From the cell containing the given text, extract its center point as (X, Y) coordinate. 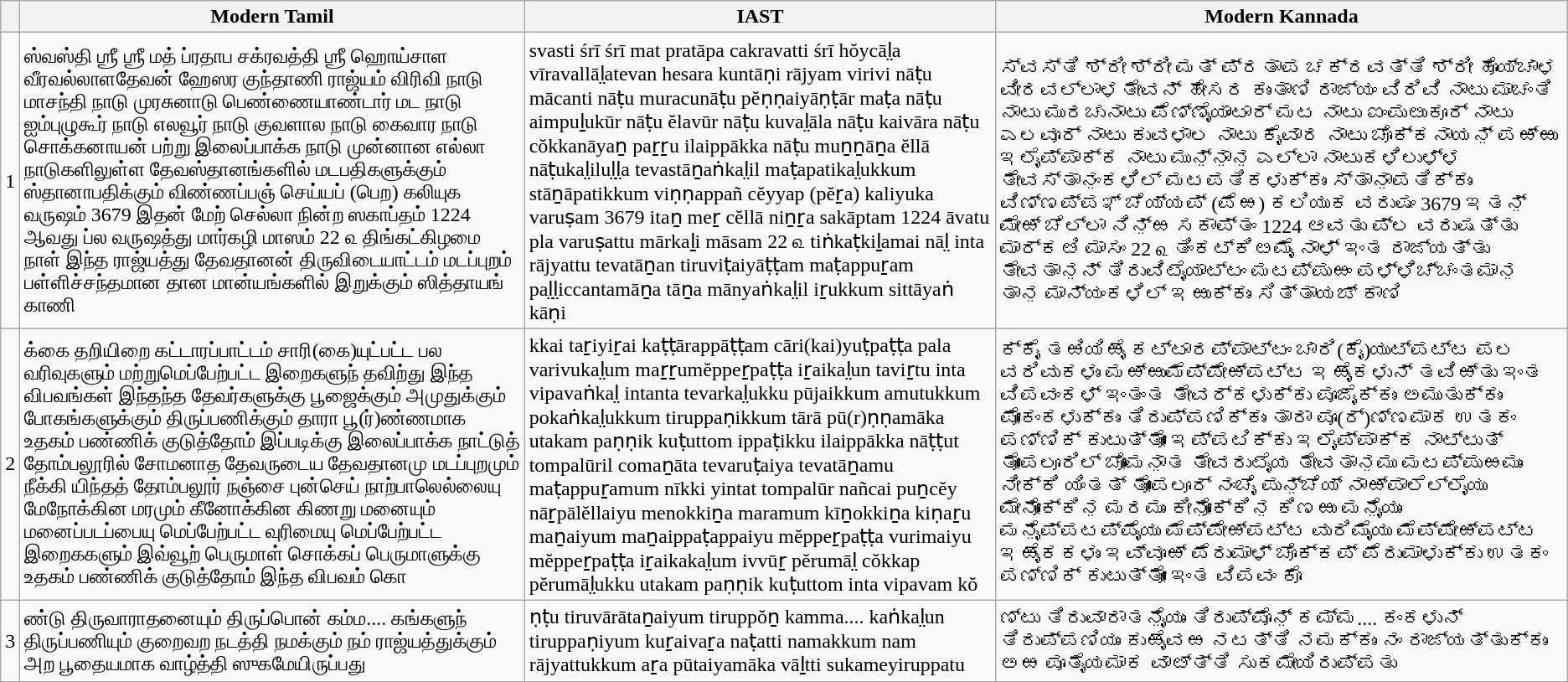
3 (10, 640)
ಣ್ಟು ತಿರುವಾರಾತನ಼ೈಯುಂ ತಿರುಪ್ಪೊನ಼್ ಕಮ್ಮ.... ಕಂಕಳುನ್ ತಿರುಪ್ಪಣಿಯುಂ ಕುಱೈವಱ ನಟತ್ತಿ ನಮಕ್ಕುಂ ನಂ ರಾಜ್ಯತ್ತುಕ್ಕುಂ ಅಱ ಪೂತೈಯಮಾಕ ವಾೞ್ತ್ತಿ ಸುಕಮೇಯಿರುಪ್ಪತು (1282, 640)
Modern Kannada (1282, 17)
IAST (761, 17)
ṇṭu tiruvārātaṉaiyum tiruppŏṉ kamma.... kaṅkal̤un tiruppaṇiyum kuṟaivaṟa naṭatti namakkum nam rājyattukkum aṟa pūtaiyamāka vāḻtti sukameyiruppatu (761, 640)
Modern Tamil (272, 17)
1 (10, 181)
2 (10, 464)
ண்டு திருவாராதனையும் திருப்பொன் கம்ம.... கங்களுந் திருப்பணியும் குறைவற நடத்தி நமக்கும் நம் ராஜ்யத்துக்கும் அற பூதையமாக வாழ்த்தி ஸுகமேயிருப்பது (272, 640)
